Return the (X, Y) coordinate for the center point of the cell that contains the specified text.  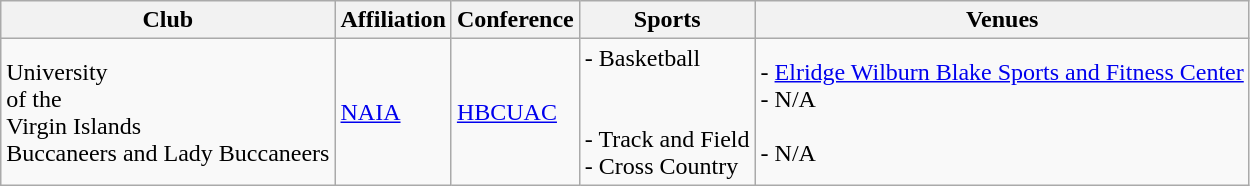
Club (168, 20)
University of the Virgin Islands Buccaneers and Lady Buccaneers (168, 112)
Affiliation (393, 20)
HBCUAC (515, 112)
NAIA (393, 112)
- Basketball - Track and Field - Cross Country (667, 112)
Conference (515, 20)
Venues (1002, 20)
- Elridge Wilburn Blake Sports and Fitness Center - N/A - N/A (1002, 112)
Sports (667, 20)
